Extract the (x, y) coordinate from the center of the cell holding the provided text.  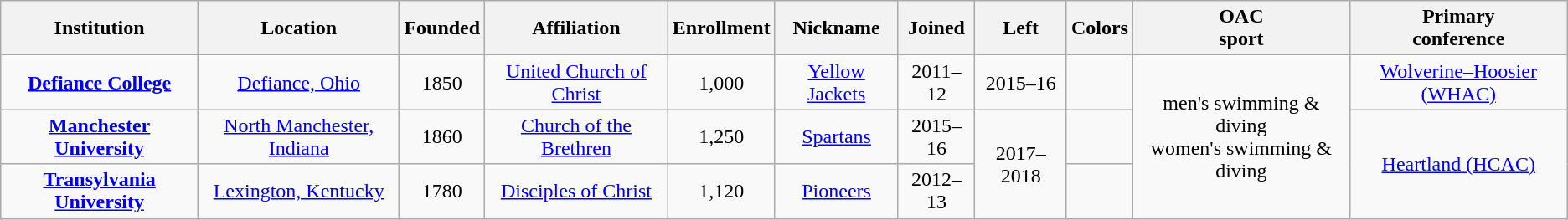
1,000 (721, 82)
Founded (442, 28)
United Church of Christ (576, 82)
Affiliation (576, 28)
Spartans (836, 137)
2012–13 (936, 191)
2017–2018 (1021, 164)
Lexington, Kentucky (298, 191)
Transylvania University (100, 191)
2011–12 (936, 82)
Left (1021, 28)
Nickname (836, 28)
men's swimming & divingwomen's swimming & diving (1241, 137)
Yellow Jackets (836, 82)
Institution (100, 28)
Colors (1099, 28)
1,120 (721, 191)
Primaryconference (1458, 28)
Defiance College (100, 82)
OACsport (1241, 28)
North Manchester, Indiana (298, 137)
Enrollment (721, 28)
Church of the Brethren (576, 137)
Location (298, 28)
Manchester University (100, 137)
1850 (442, 82)
Joined (936, 28)
1860 (442, 137)
Disciples of Christ (576, 191)
Defiance, Ohio (298, 82)
Heartland (HCAC) (1458, 164)
Pioneers (836, 191)
Wolverine–Hoosier (WHAC) (1458, 82)
1,250 (721, 137)
1780 (442, 191)
